Scan for the cell matching the given text and deliver its [X, Y] coordinate at center. 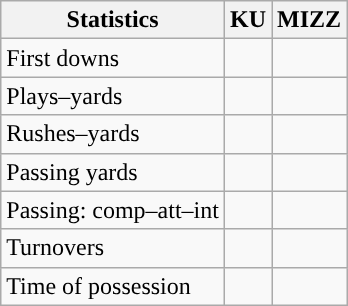
Rushes–yards [113, 134]
First downs [113, 58]
Passing: comp–att–int [113, 210]
Plays–yards [113, 96]
Turnovers [113, 248]
MIZZ [310, 20]
Statistics [113, 20]
KU [248, 20]
Time of possession [113, 286]
Passing yards [113, 172]
